Return the [X, Y] coordinate for the center point of the cell that contains the specified text.  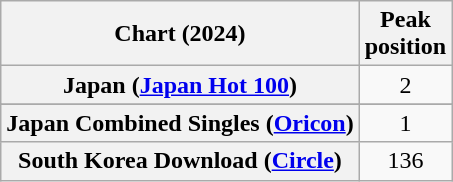
Peakposition [405, 34]
136 [405, 161]
Chart (2024) [180, 34]
Japan Combined Singles (Oricon) [180, 123]
2 [405, 85]
Japan (Japan Hot 100) [180, 85]
South Korea Download (Circle) [180, 161]
1 [405, 123]
